Extract the [x, y] coordinate from the center of the cell holding the provided text.  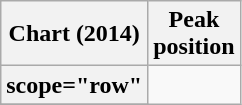
scope="row" [74, 85]
Chart (2014) [74, 34]
Peakposition [194, 34]
